Scan for the cell matching the given text and deliver its [x, y] coordinate at center. 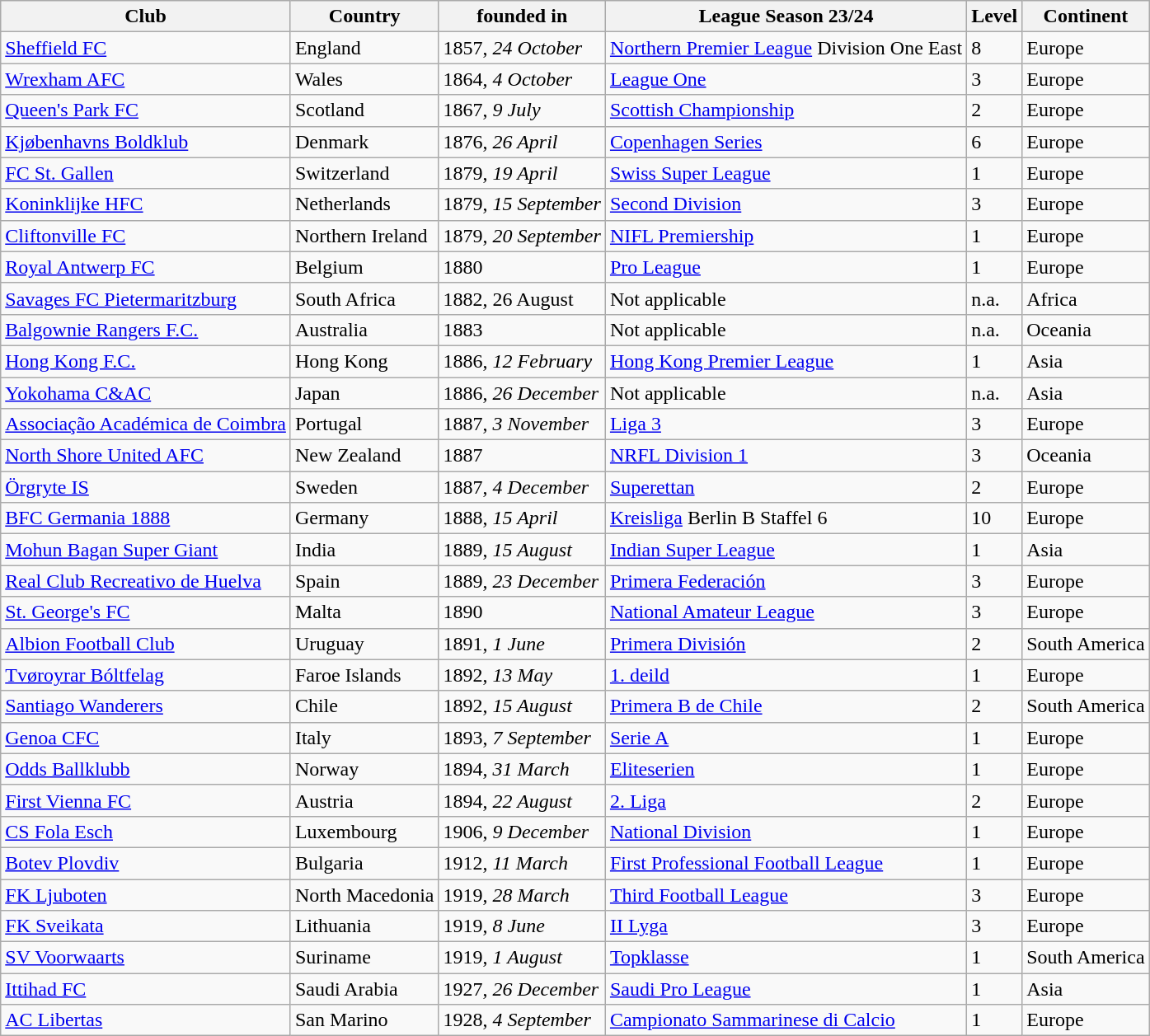
1889, 23 December [522, 581]
South Africa [364, 298]
Africa [1086, 298]
Scottish Championship [786, 110]
Wrexham AFC [146, 79]
Portugal [364, 424]
1906, 9 December [522, 832]
1894, 22 August [522, 800]
North Macedonia [364, 894]
1879, 20 September [522, 236]
Pro League [786, 267]
Bulgaria [364, 863]
1890 [522, 612]
10 [994, 518]
Hong Kong [364, 361]
1928, 4 September [522, 1020]
Malta [364, 612]
Germany [364, 518]
BFC Germania 1888 [146, 518]
Third Football League [786, 894]
San Marino [364, 1020]
1887, 4 December [522, 487]
Belgium [364, 267]
2. Liga [786, 800]
Primera División [786, 644]
CS Fola Esch [146, 832]
1864, 4 October [522, 79]
1876, 26 April [522, 142]
League Season 23/24 [786, 16]
Liga 3 [786, 424]
Balgownie Rangers F.C. [146, 330]
1882, 26 August [522, 298]
1886, 26 December [522, 393]
Odds Ballklubb [146, 769]
Kjøbenhavns Boldklub [146, 142]
1886, 12 February [522, 361]
Uruguay [364, 644]
St. George's FC [146, 612]
1879, 19 April [522, 173]
Norway [364, 769]
1. deild [786, 675]
founded in [522, 16]
1891, 1 June [522, 644]
New Zealand [364, 456]
Club [146, 16]
India [364, 550]
Royal Antwerp FC [146, 267]
Suriname [364, 958]
Real Club Recreativo de Huelva [146, 581]
Austria [364, 800]
Hong Kong Premier League [786, 361]
First Vienna FC [146, 800]
Ittihad FC [146, 989]
1889, 15 August [522, 550]
Lithuania [364, 926]
Faroe Islands [364, 675]
1919, 8 June [522, 926]
Scotland [364, 110]
North Shore United AFC [146, 456]
NRFL Division 1 [786, 456]
Botev Plovdiv [146, 863]
Japan [364, 393]
Primera Federación [786, 581]
Wales [364, 79]
Sheffield FC [146, 48]
Italy [364, 738]
1893, 7 September [522, 738]
Northern Ireland [364, 236]
1887, 3 November [522, 424]
Tvøroyrar Bóltfelag [146, 675]
Chile [364, 706]
Associação Académica de Coimbra [146, 424]
1883 [522, 330]
1912, 11 March [522, 863]
Copenhagen Series [786, 142]
Örgryte IS [146, 487]
Country [364, 16]
Indian Super League [786, 550]
Swiss Super League [786, 173]
1892, 15 August [522, 706]
Saudi Pro League [786, 989]
Second Division [786, 204]
Eliteserien [786, 769]
Topklasse [786, 958]
League One [786, 79]
National Division [786, 832]
FK Ljuboten [146, 894]
Luxembourg [364, 832]
FC St. Gallen [146, 173]
1857, 24 October [522, 48]
First Professional Football League [786, 863]
NIFL Premiership [786, 236]
AC Libertas [146, 1020]
6 [994, 142]
Kreisliga Berlin B Staffel 6 [786, 518]
Mohun Bagan Super Giant [146, 550]
8 [994, 48]
Northern Premier League Division One East [786, 48]
FK Sveikata [146, 926]
1919, 28 March [522, 894]
Primera B de Chile [786, 706]
Netherlands [364, 204]
Cliftonville FC [146, 236]
National Amateur League [786, 612]
Sweden [364, 487]
Albion Football Club [146, 644]
Savages FC Pietermaritzburg [146, 298]
1919, 1 August [522, 958]
1867, 9 July [522, 110]
Superettan [786, 487]
1879, 15 September [522, 204]
1927, 26 December [522, 989]
Hong Kong F.C. [146, 361]
Serie A [786, 738]
1892, 13 May [522, 675]
Campionato Sammarinese di Calcio [786, 1020]
Switzerland [364, 173]
Saudi Arabia [364, 989]
SV Voorwaarts [146, 958]
Santiago Wanderers [146, 706]
Continent [1086, 16]
Level [994, 16]
1887 [522, 456]
Denmark [364, 142]
Genoa CFC [146, 738]
Yokohama C&AC [146, 393]
II Lyga [786, 926]
1888, 15 April [522, 518]
England [364, 48]
Koninklijke HFC [146, 204]
Australia [364, 330]
Spain [364, 581]
Queen's Park FC [146, 110]
1880 [522, 267]
1894, 31 March [522, 769]
